Extract the [x, y] coordinate from the center of the cell holding the provided text.  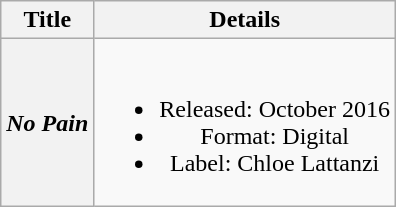
Title [48, 20]
No Pain [48, 122]
Released: October 2016Format: DigitalLabel: Chloe Lattanzi [245, 122]
Details [245, 20]
